Locate the cell with the specified text and output its (X, Y) center coordinate. 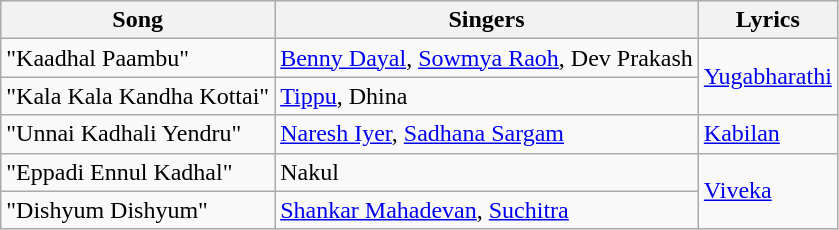
Tippu, Dhina (487, 96)
"Unnai Kadhali Yendru" (138, 134)
"Kaadhal Paambu" (138, 58)
Naresh Iyer, Sadhana Sargam (487, 134)
Kabilan (768, 134)
Viveka (768, 191)
Lyrics (768, 20)
Shankar Mahadevan, Suchitra (487, 210)
"Kala Kala Kandha Kottai" (138, 96)
Singers (487, 20)
Benny Dayal, Sowmya Raoh, Dev Prakash (487, 58)
"Dishyum Dishyum" (138, 210)
Nakul (487, 172)
"Eppadi Ennul Kadhal" (138, 172)
Yugabharathi (768, 77)
Song (138, 20)
